Provide the (X, Y) coordinate of the cell's center where the given text is located.  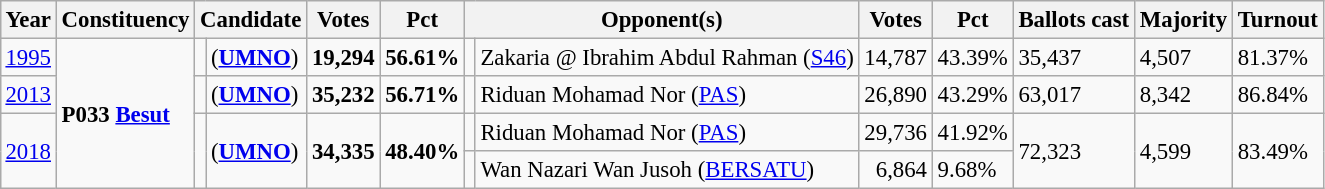
63,017 (1074, 95)
1995 (28, 57)
Year (28, 20)
Opponent(s) (662, 20)
48.40% (422, 152)
Turnout (1278, 20)
72,323 (1074, 152)
26,890 (896, 95)
83.49% (1278, 152)
86.84% (1278, 95)
81.37% (1278, 57)
P033 Besut (125, 113)
Zakaria @ Ibrahim Abdul Rahman (S46) (667, 57)
6,864 (896, 170)
9.68% (972, 170)
4,599 (1183, 152)
43.39% (972, 57)
Candidate (251, 20)
35,437 (1074, 57)
56.71% (422, 95)
29,736 (896, 133)
2018 (28, 152)
19,294 (344, 57)
Constituency (125, 20)
4,507 (1183, 57)
43.29% (972, 95)
34,335 (344, 152)
Wan Nazari Wan Jusoh (BERSATU) (667, 170)
56.61% (422, 57)
14,787 (896, 57)
Ballots cast (1074, 20)
8,342 (1183, 95)
41.92% (972, 133)
2013 (28, 95)
Majority (1183, 20)
35,232 (344, 95)
